Extract the (x, y) coordinate from the center of the cell holding the provided text.  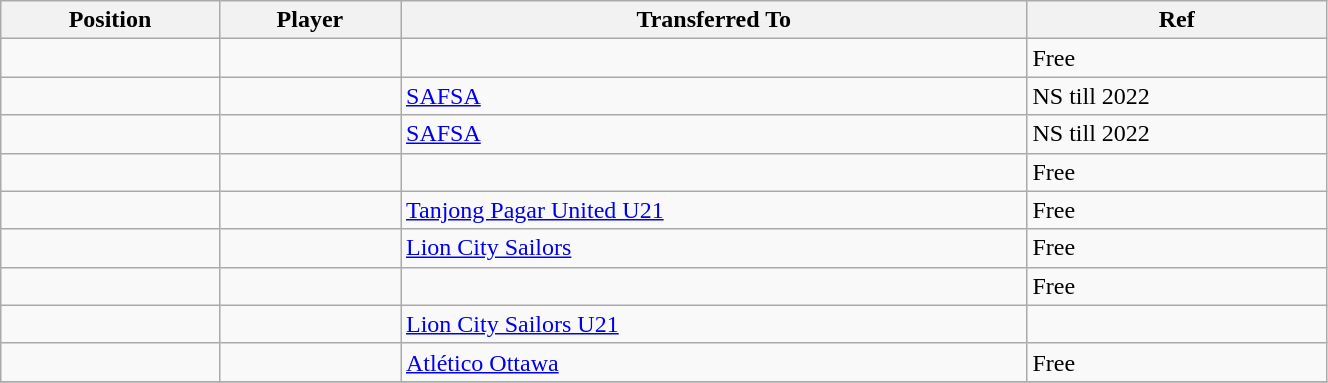
Ref (1176, 20)
Player (310, 20)
Atlético Ottawa (713, 362)
Transferred To (713, 20)
Lion City Sailors U21 (713, 324)
Tanjong Pagar United U21 (713, 210)
Position (110, 20)
Lion City Sailors (713, 248)
